Locate the cell with the specified text and output its [X, Y] center coordinate. 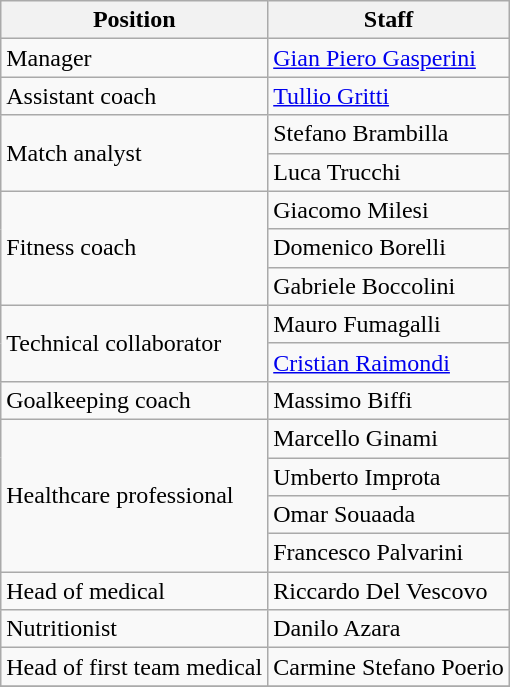
Marcello Ginami [389, 438]
Staff [389, 20]
Match analyst [134, 153]
Technical collaborator [134, 343]
Giacomo Milesi [389, 210]
Umberto Improta [389, 477]
Healthcare professional [134, 495]
Fitness coach [134, 248]
Luca Trucchi [389, 172]
Assistant coach [134, 96]
Omar Souaada [389, 515]
Head of medical [134, 591]
Tullio Gritti [389, 96]
Nutritionist [134, 629]
Stefano Brambilla [389, 134]
Domenico Borelli [389, 248]
Danilo Azara [389, 629]
Gabriele Boccolini [389, 286]
Massimo Biffi [389, 400]
Mauro Fumagalli [389, 324]
Cristian Raimondi [389, 362]
Head of first team medical [134, 667]
Riccardo Del Vescovo [389, 591]
Francesco Palvarini [389, 553]
Carmine Stefano Poerio [389, 667]
Gian Piero Gasperini [389, 58]
Manager [134, 58]
Position [134, 20]
Goalkeeping coach [134, 400]
